Determine the [x, y] coordinate at the center of the cell enclosing the given text.  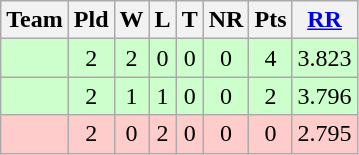
Pld [91, 20]
4 [270, 58]
2.795 [324, 134]
Pts [270, 20]
L [162, 20]
NR [226, 20]
3.823 [324, 58]
3.796 [324, 96]
RR [324, 20]
W [132, 20]
T [190, 20]
Team [35, 20]
